Return the (X, Y) coordinate for the center point of the cell that contains the specified text.  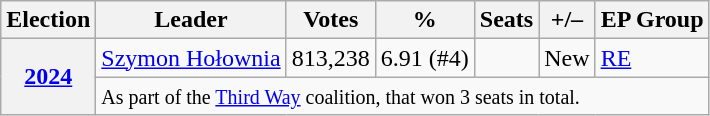
As part of the Third Way coalition, that won 3 seats in total. (402, 96)
Szymon Hołownia (191, 58)
% (424, 20)
EP Group (652, 20)
+/– (567, 20)
Leader (191, 20)
2024 (48, 77)
813,238 (330, 58)
6.91 (#4) (424, 58)
Election (48, 20)
Seats (506, 20)
RE (652, 58)
Votes (330, 20)
New (567, 58)
